For the text-containing cell, return its midpoint in [X, Y] coordinate format. 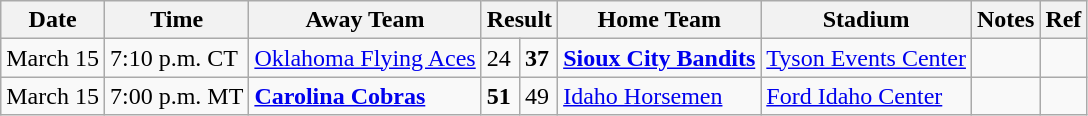
Idaho Horsemen [660, 96]
Home Team [660, 20]
Ford Idaho Center [866, 96]
7:00 p.m. MT [176, 96]
Ref [1064, 20]
Time [176, 20]
Sioux City Bandits [660, 58]
51 [500, 96]
Date [53, 20]
Notes [1005, 20]
Stadium [866, 20]
Oklahoma Flying Aces [365, 58]
49 [538, 96]
Carolina Cobras [365, 96]
Tyson Events Center [866, 58]
24 [500, 58]
Result [519, 20]
37 [538, 58]
Away Team [365, 20]
7:10 p.m. CT [176, 58]
